From the cell containing the given text, extract its center point as (X, Y) coordinate. 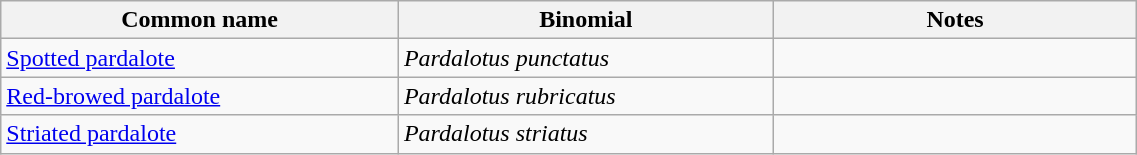
Pardalotus punctatus (586, 58)
Pardalotus rubricatus (586, 96)
Striated pardalote (200, 134)
Common name (200, 20)
Pardalotus striatus (586, 134)
Binomial (586, 20)
Notes (955, 20)
Red-browed pardalote (200, 96)
Spotted pardalote (200, 58)
